Pinpoint the cell where the given text exists, returning its [x, y] midpoint coordinate. 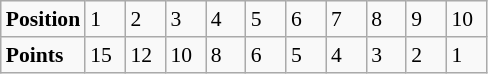
Position [43, 19]
15 [105, 55]
Points [43, 55]
12 [145, 55]
7 [346, 19]
9 [426, 19]
